Capture the cell that displays the provided text and extract its [X, Y] central coordinate. 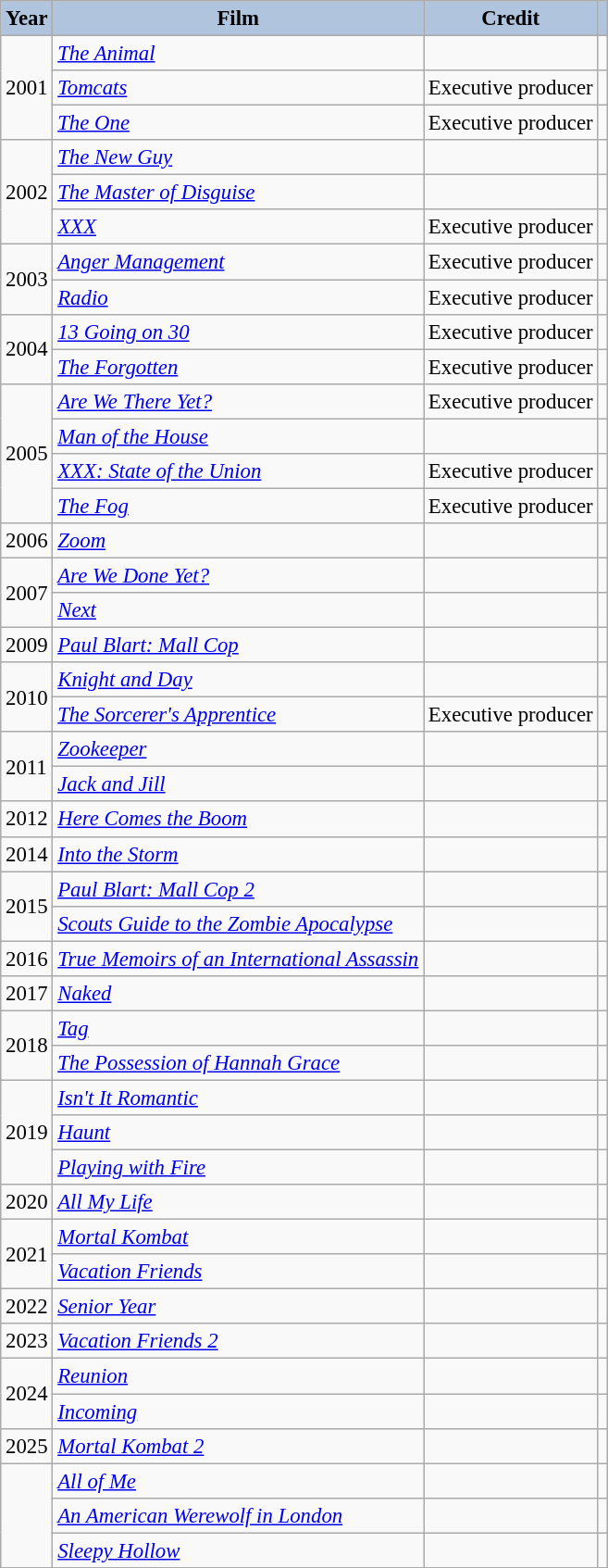
Reunion [239, 1376]
The Possession of Hannah Grace [239, 1063]
Jack and Jill [239, 784]
XXX: State of the Union [239, 471]
The Fog [239, 506]
Mortal Kombat [239, 1237]
2017 [27, 994]
2010 [27, 696]
Zoom [239, 541]
2021 [27, 1254]
The Animal [239, 54]
Vacation Friends 2 [239, 1342]
2024 [27, 1393]
All of Me [239, 1481]
The Master of Disguise [239, 193]
Sleepy Hollow [239, 1550]
2012 [27, 820]
Man of the House [239, 436]
The One [239, 123]
2023 [27, 1342]
Senior Year [239, 1307]
Here Comes the Boom [239, 820]
2009 [27, 646]
2016 [27, 959]
2001 [27, 89]
Paul Blart: Mall Cop 2 [239, 889]
An American Werewolf in London [239, 1515]
2014 [27, 854]
2006 [27, 541]
Credit [511, 19]
2020 [27, 1202]
Next [239, 610]
2011 [27, 767]
The Forgotten [239, 367]
Incoming [239, 1411]
Radio [239, 297]
Tag [239, 1028]
2022 [27, 1307]
Knight and Day [239, 680]
2007 [27, 593]
Into the Storm [239, 854]
2019 [27, 1132]
The New Guy [239, 157]
Are We Done Yet? [239, 575]
13 Going on 30 [239, 332]
Anger Management [239, 262]
2005 [27, 453]
Film [239, 19]
2004 [27, 348]
Zookeeper [239, 749]
Mortal Kombat 2 [239, 1446]
All My Life [239, 1202]
Naked [239, 994]
2003 [27, 280]
2015 [27, 906]
Scouts Guide to the Zombie Apocalypse [239, 923]
2002 [27, 193]
Haunt [239, 1133]
Are We There Yet? [239, 401]
Tomcats [239, 88]
The Sorcerer's Apprentice [239, 715]
2025 [27, 1446]
Paul Blart: Mall Cop [239, 646]
Vacation Friends [239, 1272]
Isn't It Romantic [239, 1098]
2018 [27, 1045]
Playing with Fire [239, 1168]
XXX [239, 227]
True Memoirs of an International Assassin [239, 959]
Year [27, 19]
